Provide the (X, Y) coordinate of the cell's center where the given text is located.  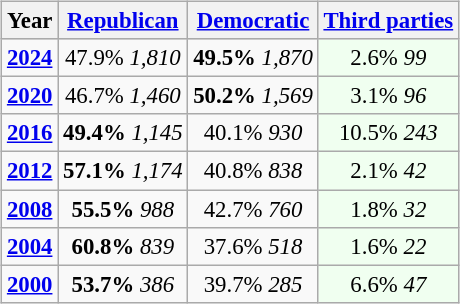
60.8% 839 (123, 246)
2020 (30, 96)
46.7% 1,460 (123, 96)
2008 (30, 209)
3.1% 96 (388, 96)
47.9% 1,810 (123, 58)
10.5% 243 (388, 133)
2016 (30, 133)
49.4% 1,145 (123, 133)
2.1% 42 (388, 171)
40.8% 838 (253, 171)
2024 (30, 58)
50.2% 1,569 (253, 96)
37.6% 518 (253, 246)
57.1% 1,174 (123, 171)
55.5% 988 (123, 209)
2.6% 99 (388, 58)
49.5% 1,870 (253, 58)
Republican (123, 21)
Democratic (253, 21)
53.7% 386 (123, 284)
40.1% 930 (253, 133)
Year (30, 21)
2012 (30, 171)
1.6% 22 (388, 246)
2000 (30, 284)
39.7% 285 (253, 284)
Third parties (388, 21)
42.7% 760 (253, 209)
1.8% 32 (388, 209)
6.6% 47 (388, 284)
2004 (30, 246)
